Identify which cell holds the provided text, then report its [X, Y] central coordinate. 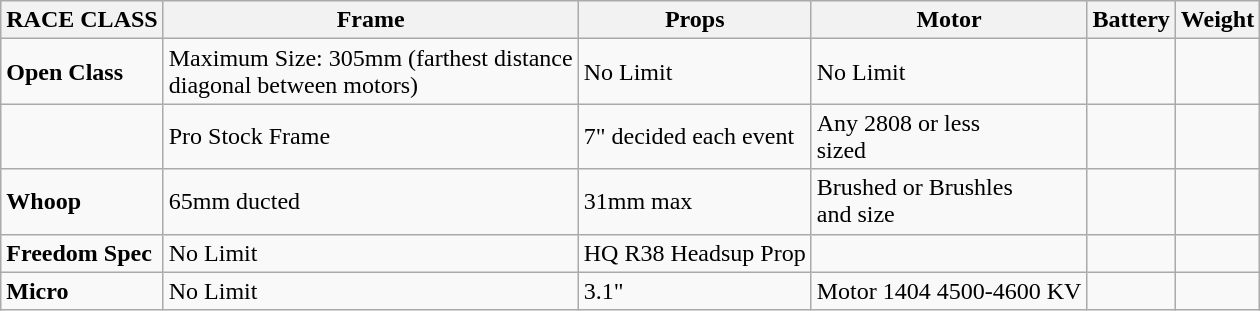
HQ R38 Headsup Prop [694, 253]
Micro [82, 291]
Open Class [82, 72]
Weight [1217, 20]
Maximum Size: 305mm (farthest distancediagonal between motors) [370, 72]
Freedom Spec [82, 253]
7" decided each event [694, 136]
Frame [370, 20]
Motor 1404 4500-4600 KV [949, 291]
65mm ducted [370, 202]
Whoop [82, 202]
RACE CLASS [82, 20]
Motor [949, 20]
31mm max [694, 202]
3.1" [694, 291]
Pro Stock Frame [370, 136]
Props [694, 20]
Battery [1131, 20]
Any 2808 or lesssized [949, 136]
Brushed or Brushlesand size [949, 202]
